Output the [x, y] coordinate of the center of the cell containing the given text.  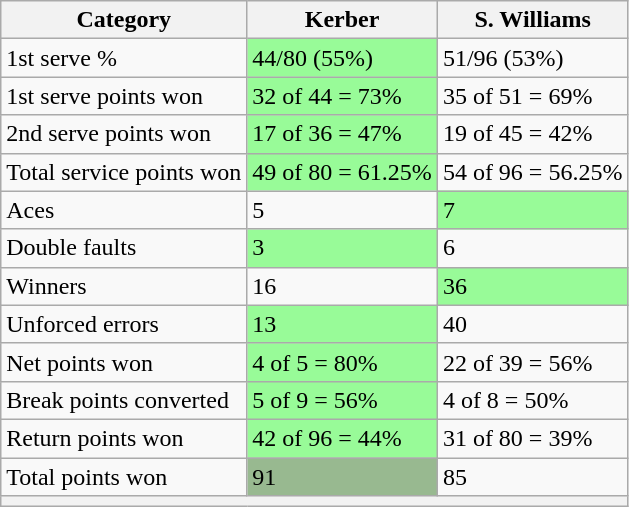
40 [532, 324]
22 of 39 = 56% [532, 362]
1st serve points won [124, 96]
91 [342, 477]
Break points converted [124, 400]
49 of 80 = 61.25% [342, 172]
16 [342, 286]
6 [532, 248]
17 of 36 = 47% [342, 134]
44/80 (55%) [342, 58]
42 of 96 = 44% [342, 438]
4 of 8 = 50% [532, 400]
13 [342, 324]
51/96 (53%) [532, 58]
Category [124, 20]
4 of 5 = 80% [342, 362]
3 [342, 248]
35 of 51 = 69% [532, 96]
Winners [124, 286]
36 [532, 286]
19 of 45 = 42% [532, 134]
Aces [124, 210]
85 [532, 477]
Return points won [124, 438]
1st serve % [124, 58]
S. Williams [532, 20]
31 of 80 = 39% [532, 438]
5 [342, 210]
2nd serve points won [124, 134]
7 [532, 210]
32 of 44 = 73% [342, 96]
Net points won [124, 362]
Kerber [342, 20]
Double faults [124, 248]
54 of 96 = 56.25% [532, 172]
Unforced errors [124, 324]
5 of 9 = 56% [342, 400]
Total service points won [124, 172]
Total points won [124, 477]
